From the cell containing the given text, extract its center point as (x, y) coordinate. 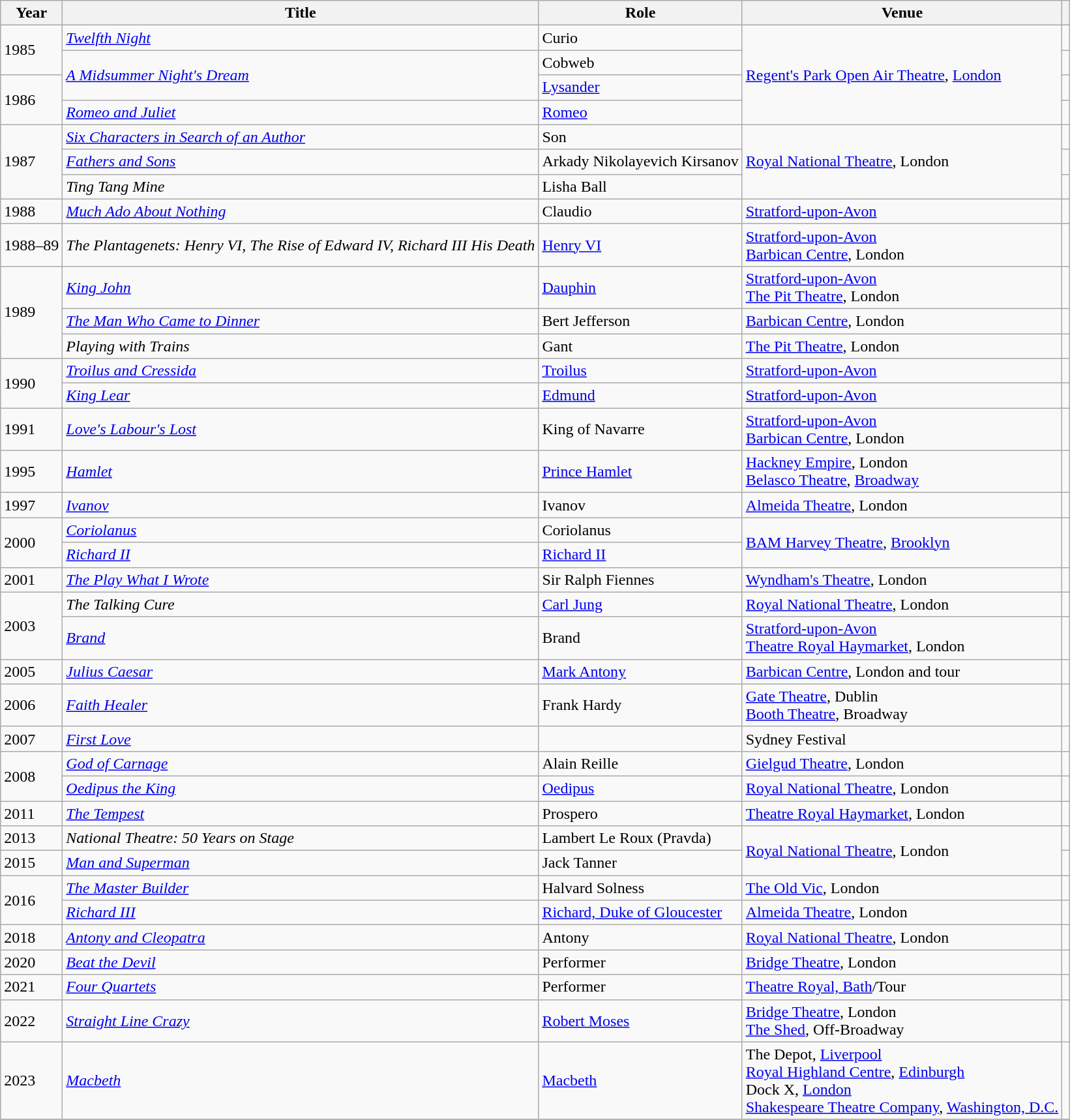
The Play What I Wrote (301, 580)
Stratford-upon-AvonThe Pit Theatre, London (902, 287)
Barbican Centre, London (902, 321)
1991 (31, 429)
1989 (31, 312)
2000 (31, 542)
Oedipus the King (301, 788)
Lisha Ball (640, 186)
Antony (640, 937)
2006 (31, 705)
Bridge Theatre, London The Shed, Off-Broadway (902, 1021)
The Pit Theatre, London (902, 346)
National Theatre: 50 Years on Stage (301, 838)
2013 (31, 838)
2021 (31, 987)
1995 (31, 472)
Troilus (640, 371)
Richard, Duke of Gloucester (640, 913)
Richard III (301, 913)
Theatre Royal Haymarket, London (902, 813)
Beat the Devil (301, 962)
BAM Harvey Theatre, Brooklyn (902, 542)
The Man Who Came to Dinner (301, 321)
Four Quartets (301, 987)
Robert Moses (640, 1021)
Alain Reille (640, 763)
1988–89 (31, 245)
Bert Jefferson (640, 321)
Bridge Theatre, London (902, 962)
The Old Vic, London (902, 888)
Hamlet (301, 472)
Gielgud Theatre, London (902, 763)
King John (301, 287)
First Love (301, 739)
2016 (31, 900)
Romeo and Juliet (301, 112)
2018 (31, 937)
Six Characters in Search of an Author (301, 137)
1986 (31, 100)
The Master Builder (301, 888)
Fathers and Sons (301, 162)
Regent's Park Open Air Theatre, London (902, 75)
Halvard Solness (640, 888)
Dauphin (640, 287)
Barbican Centre, London and tour (902, 671)
Straight Line Crazy (301, 1021)
The Plantagenets: Henry VI, The Rise of Edward IV, Richard III His Death (301, 245)
Sydney Festival (902, 739)
Prince Hamlet (640, 472)
Carl Jung (640, 604)
Jack Tanner (640, 863)
Antony and Cleopatra (301, 937)
Lambert Le Roux (Pravda) (640, 838)
Frank Hardy (640, 705)
1990 (31, 383)
Much Ado About Nothing (301, 211)
King of Navarre (640, 429)
God of Carnage (301, 763)
Arkady Nikolayevich Kirsanov (640, 162)
The Talking Cure (301, 604)
Title (301, 13)
1985 (31, 50)
1988 (31, 211)
Man and Superman (301, 863)
Son (640, 137)
Hackney Empire, London Belasco Theatre, Broadway (902, 472)
Curio (640, 38)
Sir Ralph Fiennes (640, 580)
Venue (902, 13)
A Midsummer Night's Dream (301, 75)
2007 (31, 739)
King Lear (301, 396)
Playing with Trains (301, 346)
2020 (31, 962)
Love's Labour's Lost (301, 429)
Edmund (640, 396)
2003 (31, 626)
Twelfth Night (301, 38)
2005 (31, 671)
The Tempest (301, 813)
2011 (31, 813)
2023 (31, 1081)
2022 (31, 1021)
Faith Healer (301, 705)
Julius Caesar (301, 671)
The Depot, LiverpoolRoyal Highland Centre, EdinburghDock X, LondonShakespeare Theatre Company, Washington, D.C. (902, 1081)
1997 (31, 505)
Henry VI (640, 245)
2015 (31, 863)
Ting Tang Mine (301, 186)
Prospero (640, 813)
2001 (31, 580)
Lysander (640, 87)
Oedipus (640, 788)
Romeo (640, 112)
Stratford-upon-AvonTheatre Royal Haymarket, London (902, 638)
Claudio (640, 211)
Gate Theatre, DublinBooth Theatre, Broadway (902, 705)
1987 (31, 162)
Theatre Royal, Bath/Tour (902, 987)
Wyndham's Theatre, London (902, 580)
Troilus and Cressida (301, 371)
Gant (640, 346)
2008 (31, 776)
Year (31, 13)
Cobweb (640, 63)
Mark Antony (640, 671)
Role (640, 13)
